Return [X, Y] of the center of cell containing provided text 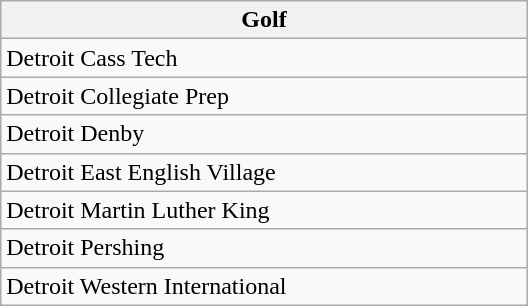
Detroit Pershing [264, 248]
Detroit Collegiate Prep [264, 96]
Detroit Martin Luther King [264, 210]
Detroit Western International [264, 286]
Golf [264, 20]
Detroit East English Village [264, 172]
Detroit Cass Tech [264, 58]
Detroit Denby [264, 134]
